Provide the [X, Y] coordinate of the cell's center where the given text is located.  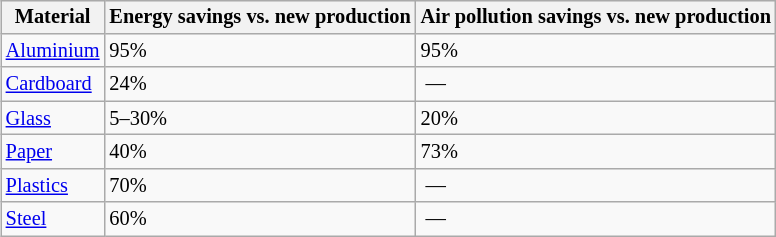
Plastics [53, 185]
Paper [53, 152]
Material [53, 17]
40% [260, 152]
60% [260, 219]
Steel [53, 219]
Aluminium [53, 51]
70% [260, 185]
24% [260, 84]
5–30% [260, 118]
Cardboard [53, 84]
Air pollution savings vs. new production [596, 17]
Glass [53, 118]
20% [596, 118]
73% [596, 152]
Energy savings vs. new production [260, 17]
